Scan for the cell matching the given text and deliver its [X, Y] coordinate at center. 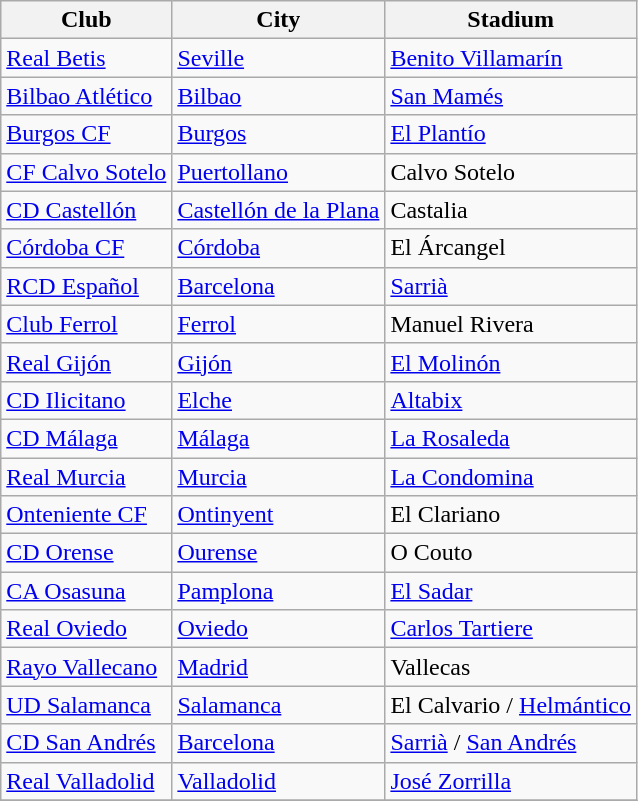
City [278, 20]
Sarrià [511, 286]
Manuel Rivera [511, 324]
Pamplona [278, 591]
CD Ilicitano [86, 400]
El Plantío [511, 134]
Córdoba [278, 248]
Real Betis [86, 58]
El Sadar [511, 591]
CF Calvo Sotelo [86, 172]
Bilbao Atlético [86, 96]
La Condomina [511, 477]
Ferrol [278, 324]
El Molinón [511, 362]
Seville [278, 58]
Castellón de la Plana [278, 210]
Burgos [278, 134]
Real Gijón [86, 362]
Murcia [278, 477]
Carlos Tartiere [511, 629]
CA Osasuna [86, 591]
CD Orense [86, 553]
Onteniente CF [86, 515]
Benito Villamarín [511, 58]
Málaga [278, 438]
Real Valladolid [86, 781]
Ontinyent [278, 515]
La Rosaleda [511, 438]
El Clariano [511, 515]
Gijón [278, 362]
Real Oviedo [86, 629]
Salamanca [278, 705]
CD San Andrés [86, 743]
CD Málaga [86, 438]
Real Murcia [86, 477]
CD Castellón [86, 210]
Burgos CF [86, 134]
UD Salamanca [86, 705]
Vallecas [511, 667]
El Árcangel [511, 248]
Madrid [278, 667]
Rayo Vallecano [86, 667]
Club Ferrol [86, 324]
O Couto [511, 553]
Calvo Sotelo [511, 172]
RCD Español [86, 286]
San Mamés [511, 96]
Oviedo [278, 629]
El Calvario / Helmántico [511, 705]
Altabix [511, 400]
Puertollano [278, 172]
Castalia [511, 210]
Stadium [511, 20]
Córdoba CF [86, 248]
Club [86, 20]
Elche [278, 400]
José Zorrilla [511, 781]
Valladolid [278, 781]
Ourense [278, 553]
Sarrià / San Andrés [511, 743]
Bilbao [278, 96]
